Return (X, Y) of the center of cell containing provided text 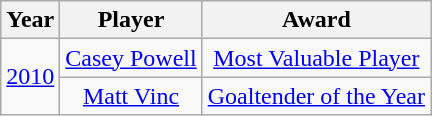
Player (131, 20)
Matt Vinc (131, 96)
Goaltender of the Year (316, 96)
2010 (30, 77)
Casey Powell (131, 58)
Most Valuable Player (316, 58)
Year (30, 20)
Award (316, 20)
